Provide the [x, y] coordinate of the cell's center where the given text is located.  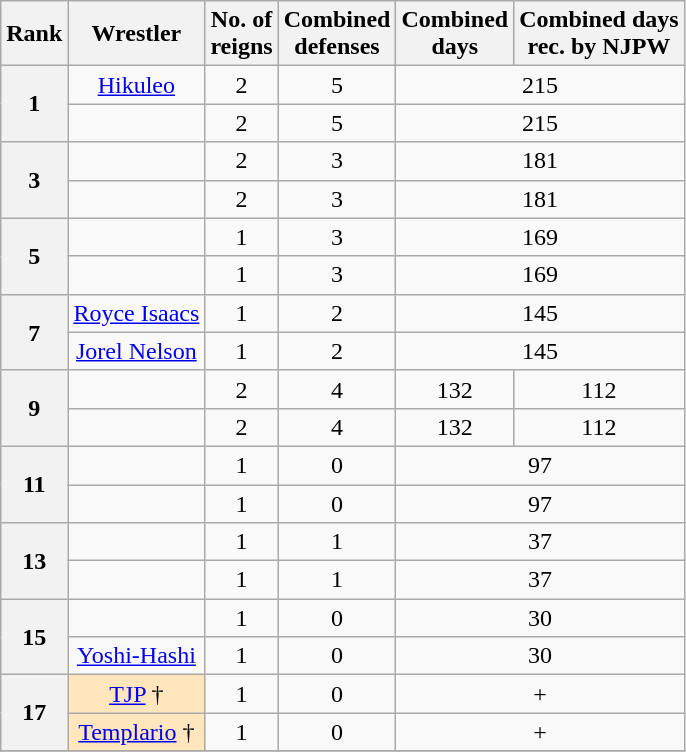
17 [34, 713]
TJP † [136, 694]
Yoshi-Hashi [136, 656]
13 [34, 561]
No. ofreigns [242, 34]
7 [34, 332]
Wrestler [136, 34]
9 [34, 408]
Royce Isaacs [136, 313]
Combineddefenses [337, 34]
Combineddays [455, 34]
Hikuleo [136, 85]
15 [34, 637]
Rank [34, 34]
11 [34, 484]
Combined daysrec. by NJPW [599, 34]
Templario † [136, 732]
Jorel Nelson [136, 351]
